Find where the given text appears and provide that cell's center as (X, Y) coordinate. 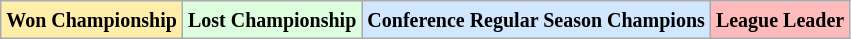
Won Championship (92, 20)
Conference Regular Season Champions (536, 20)
Lost Championship (272, 20)
League Leader (780, 20)
